Extract the (X, Y) coordinate from the center of the cell holding the provided text.  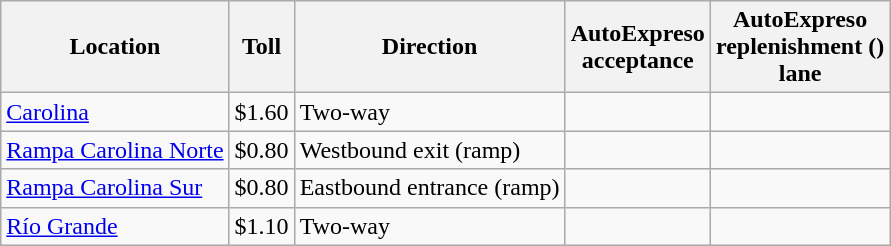
Rampa Carolina Sur (115, 188)
Río Grande (115, 226)
AutoExpreso replenishment () lane (800, 47)
Carolina (115, 112)
Direction (430, 47)
AutoExpreso acceptance (638, 47)
Rampa Carolina Norte (115, 150)
$1.60 (262, 112)
Westbound exit (ramp) (430, 150)
Location (115, 47)
$1.10 (262, 226)
Eastbound entrance (ramp) (430, 188)
Toll (262, 47)
